Capture the cell that displays the provided text and extract its [X, Y] central coordinate. 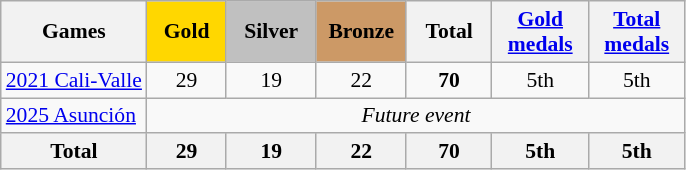
Bronze [361, 32]
Gold [186, 32]
2021 Cali-Valle [74, 80]
2025 Asunción [74, 116]
Gold medals [540, 32]
Future event [416, 116]
Total medals [636, 32]
Silver [271, 32]
Games [74, 32]
